Capture the cell that displays the provided text and extract its (x, y) central coordinate. 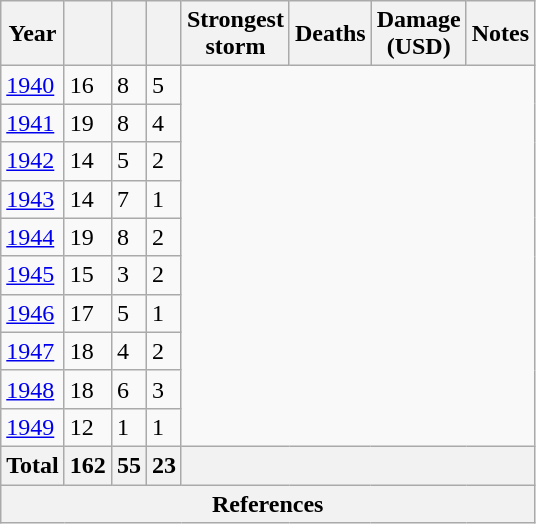
Year (33, 34)
7 (128, 199)
55 (128, 465)
Deaths (330, 34)
1946 (33, 313)
1944 (33, 237)
Strongeststorm (235, 34)
162 (88, 465)
16 (88, 85)
1942 (33, 161)
1941 (33, 123)
1940 (33, 85)
12 (88, 427)
Total (33, 465)
1943 (33, 199)
17 (88, 313)
References (268, 503)
1945 (33, 275)
15 (88, 275)
23 (164, 465)
6 (128, 389)
1948 (33, 389)
1949 (33, 427)
Damage(USD) (418, 34)
Notes (500, 34)
1947 (33, 351)
